Pinpoint the cell where the given text exists, returning its [X, Y] midpoint coordinate. 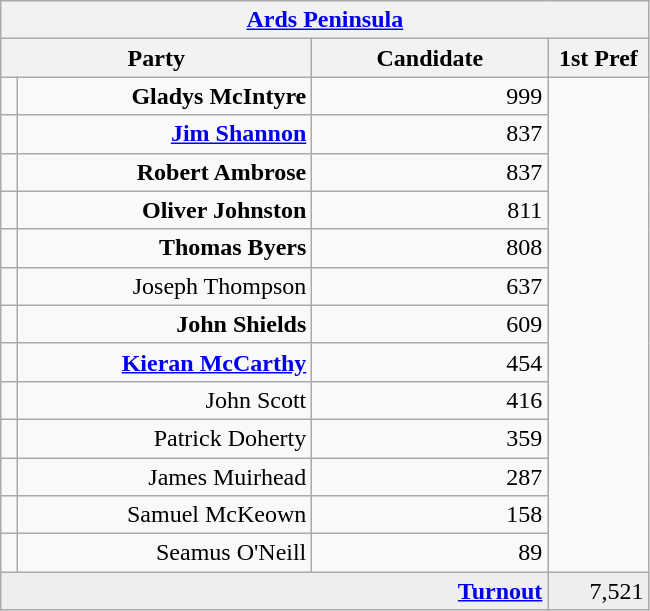
Samuel McKeown [164, 515]
609 [430, 324]
89 [430, 553]
John Shields [164, 324]
999 [430, 96]
Party [156, 58]
Ards Peninsula [325, 20]
1st Pref [598, 58]
Gladys McIntyre [164, 96]
637 [430, 286]
Oliver Johnston [164, 210]
7,521 [598, 591]
Seamus O'Neill [164, 553]
Jim Shannon [164, 134]
Robert Ambrose [164, 172]
158 [430, 515]
John Scott [164, 400]
Patrick Doherty [164, 438]
Joseph Thompson [164, 286]
454 [430, 362]
359 [430, 438]
Turnout [274, 591]
Thomas Byers [164, 248]
James Muirhead [164, 477]
808 [430, 248]
811 [430, 210]
287 [430, 477]
Kieran McCarthy [164, 362]
Candidate [430, 58]
416 [430, 400]
